Identify which cell holds the provided text, then report its (x, y) central coordinate. 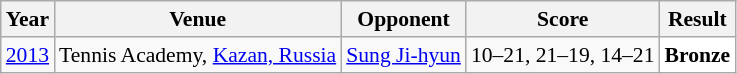
Result (698, 19)
Year (28, 19)
Opponent (404, 19)
Venue (198, 19)
Tennis Academy, Kazan, Russia (198, 55)
Score (563, 19)
2013 (28, 55)
10–21, 21–19, 14–21 (563, 55)
Sung Ji-hyun (404, 55)
Bronze (698, 55)
